Find where the given text appears and provide that cell's center as (X, Y) coordinate. 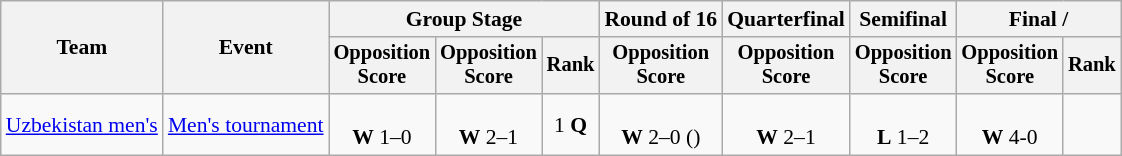
L 1–2 (904, 124)
Quarterfinal (786, 19)
Group Stage (464, 19)
W 1–0 (382, 124)
Semifinal (904, 19)
Men's tournament (246, 124)
Uzbekistan men's (82, 124)
Round of 16 (660, 19)
Team (82, 48)
W 2–0 () (660, 124)
1 Q (571, 124)
Final / (1038, 19)
Event (246, 48)
W 4-0 (1010, 124)
